From the cell containing the given text, extract its center point as [X, Y] coordinate. 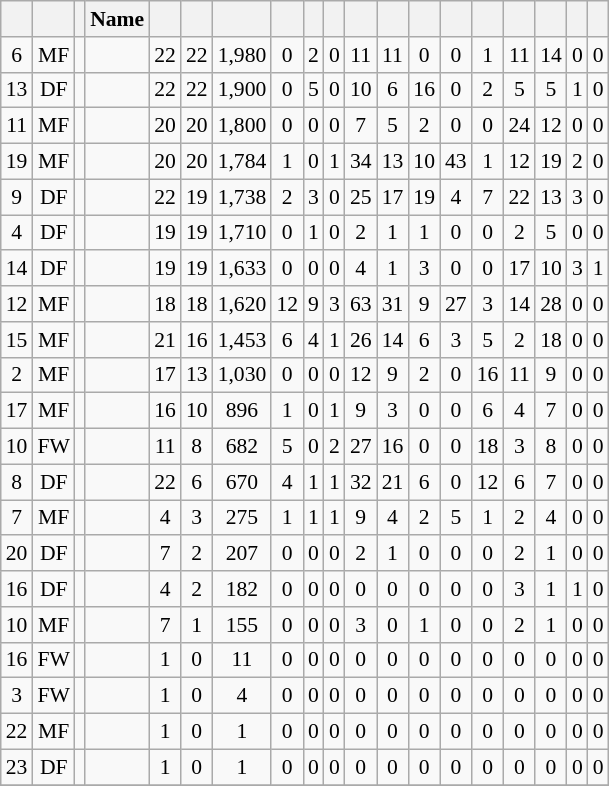
31 [393, 304]
34 [361, 162]
1,900 [242, 90]
896 [242, 411]
28 [551, 304]
207 [242, 554]
1,633 [242, 269]
275 [242, 518]
1,784 [242, 162]
1,620 [242, 304]
63 [361, 304]
682 [242, 447]
182 [242, 589]
24 [519, 126]
1,710 [242, 233]
670 [242, 482]
1,453 [242, 340]
1,800 [242, 126]
25 [361, 197]
1,738 [242, 197]
Name [117, 19]
32 [361, 482]
26 [361, 340]
23 [17, 767]
1,980 [242, 55]
43 [456, 162]
155 [242, 625]
1,030 [242, 375]
15 [17, 340]
